Scan for the cell matching the given text and deliver its (x, y) coordinate at center. 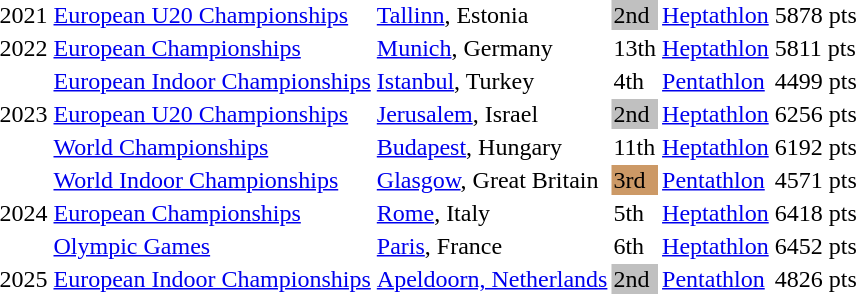
4th (635, 81)
5th (635, 213)
11th (635, 147)
Istanbul, Turkey (492, 81)
Jerusalem, Israel (492, 114)
6th (635, 246)
Budapest, Hungary (492, 147)
Munich, Germany (492, 48)
Apeldoorn, Netherlands (492, 279)
Paris, France (492, 246)
Glasgow, Great Britain (492, 180)
Rome, Italy (492, 213)
13th (635, 48)
3rd (635, 180)
Tallinn, Estonia (492, 15)
World Indoor Championships (212, 180)
Olympic Games (212, 246)
World Championships (212, 147)
